Find where the given text appears and provide that cell's center as (x, y) coordinate. 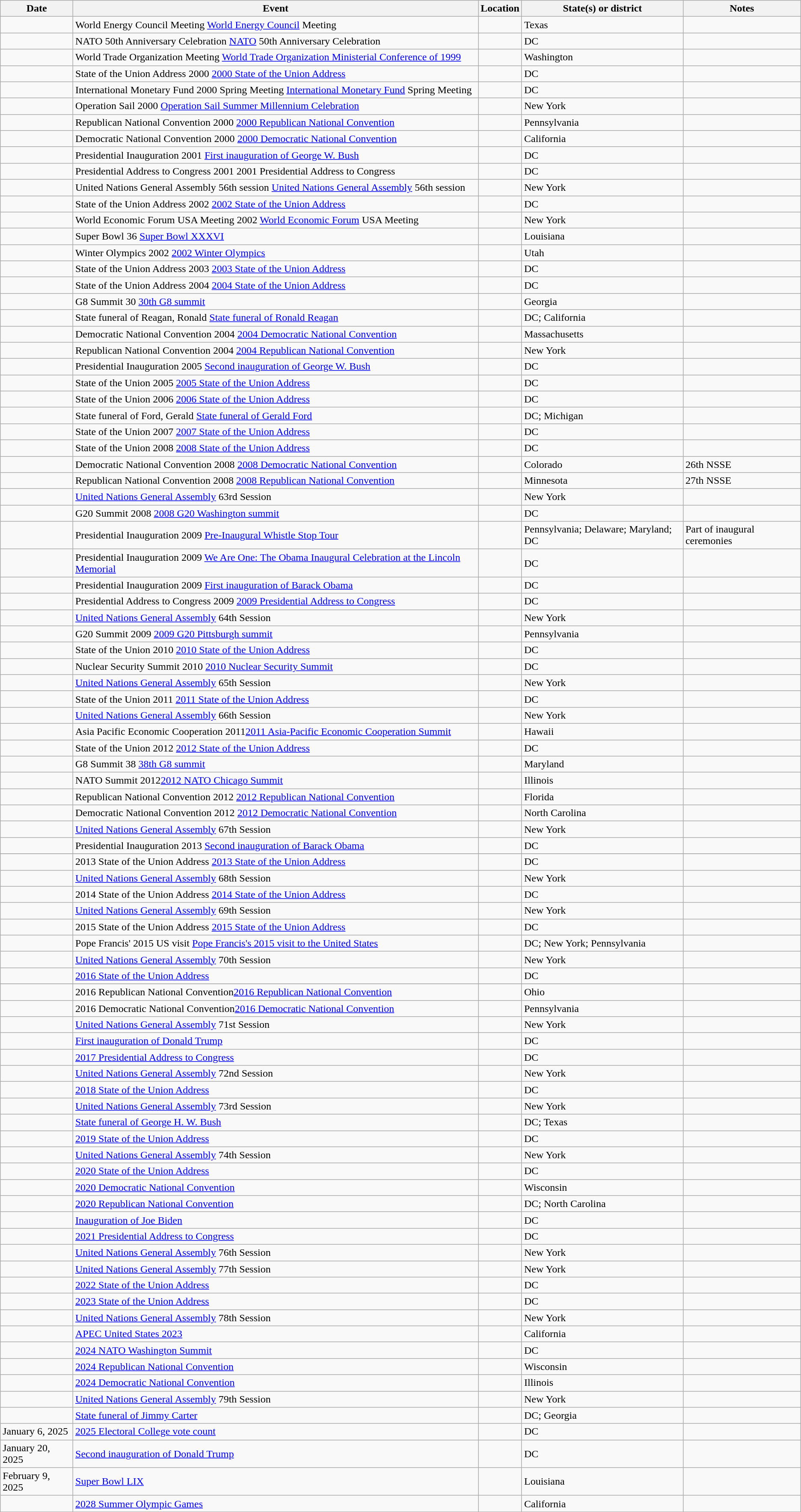
Part of inaugural ceremonies (742, 536)
Hawaii (602, 731)
2020 State of the Union Address (276, 1171)
State of the Union Address 2003 2003 State of the Union Address (276, 269)
Ohio (602, 992)
2014 State of the Union Address 2014 State of the Union Address (276, 894)
United Nations General Assembly 78th Session (276, 1318)
26th NSSE (742, 464)
2016 Democratic National Convention2016 Democratic National Convention (276, 1008)
Presidential Address to Congress 2001 2001 Presidential Address to Congress (276, 171)
Presidential Inauguration 2009 Pre-Inaugural Whistle Stop Tour (276, 536)
United Nations General Assembly 63rd Session (276, 497)
United Nations General Assembly 56th session United Nations General Assembly 56th session (276, 187)
2019 State of the Union Address (276, 1139)
Notes (742, 9)
Asia Pacific Economic Cooperation 20112011 Asia-Pacific Economic Cooperation Summit (276, 731)
Presidential Address to Congress 2009 2009 Presidential Address to Congress (276, 601)
2024 NATO Washington Summit (276, 1350)
January 6, 2025 (37, 1432)
DC; North Carolina (602, 1204)
Operation Sail 2000 Operation Sail Summer Millennium Celebration (276, 106)
DC; Texas (602, 1122)
Minnesota (602, 481)
United Nations General Assembly 65th Session (276, 683)
DC; Georgia (602, 1415)
G8 Summit 38 38th G8 summit (276, 764)
Republican National Convention 2008 2008 Republican National Convention (276, 481)
State funeral of George H. W. Bush (276, 1122)
State of the Union 2012 2012 State of the Union Address (276, 748)
Republican National Convention 2000 2000 Republican National Convention (276, 122)
United Nations General Assembly 79th Session (276, 1399)
NATO Summit 20122012 NATO Chicago Summit (276, 781)
United Nations General Assembly 74th Session (276, 1155)
United Nations General Assembly 68th Session (276, 878)
United Nations General Assembly 64th Session (276, 618)
January 20, 2025 (37, 1453)
February 9, 2025 (37, 1482)
Event (276, 9)
Republican National Convention 2012 2012 Republican National Convention (276, 797)
Presidential Inauguration 2009 We Are One: The Obama Inaugural Celebration at the Lincoln Memorial (276, 563)
Super Bowl LIX (276, 1482)
Presidential Inauguration 2001 First inauguration of George W. Bush (276, 155)
First inauguration of Donald Trump (276, 1041)
United Nations General Assembly 72nd Session (276, 1074)
Florida (602, 797)
Presidential Inauguration 2005 Second inauguration of George W. Bush (276, 367)
27th NSSE (742, 481)
Presidential Inauguration 2013 Second inauguration of Barack Obama (276, 846)
APEC United States 2023 (276, 1334)
2020 Republican National Convention (276, 1204)
Pennsylvania; Delaware; Maryland; DC (602, 536)
Georgia (602, 302)
United Nations General Assembly 69th Session (276, 911)
United Nations General Assembly 73rd Session (276, 1106)
2024 Democratic National Convention (276, 1383)
World Economic Forum USA Meeting 2002 World Economic Forum USA Meeting (276, 220)
2013 State of the Union Address 2013 State of the Union Address (276, 862)
DC; New York; Pennsylvania (602, 943)
Colorado (602, 464)
State of the Union 2005 2005 State of the Union Address (276, 383)
NATO 50th Anniversary Celebration NATO 50th Anniversary Celebration (276, 41)
State(s) or district (602, 9)
Democratic National Convention 2004 2004 Democratic National Convention (276, 334)
State of the Union 2010 2010 State of the Union Address (276, 650)
2028 Summer Olympic Games (276, 1503)
2024 Republican National Convention (276, 1367)
2022 State of the Union Address (276, 1285)
Democratic National Convention 2000 2000 Democratic National Convention (276, 139)
Location (500, 9)
World Trade Organization Meeting World Trade Organization Ministerial Conference of 1999 (276, 57)
United Nations General Assembly 76th Session (276, 1252)
Presidential Inauguration 2009 First inauguration of Barack Obama (276, 585)
Pope Francis' 2015 US visit Pope Francis's 2015 visit to the United States (276, 943)
Democratic National Convention 2008 2008 Democratic National Convention (276, 464)
2016 State of the Union Address (276, 976)
Date (37, 9)
State of the Union Address 2004 2004 State of the Union Address (276, 285)
Republican National Convention 2004 2004 Republican National Convention (276, 350)
2018 State of the Union Address (276, 1090)
2016 Republican National Convention2016 Republican National Convention (276, 992)
Utah (602, 253)
International Monetary Fund 2000 Spring Meeting International Monetary Fund Spring Meeting (276, 90)
Washington (602, 57)
2017 Presidential Address to Congress (276, 1057)
Winter Olympics 2002 2002 Winter Olympics (276, 253)
State of the Union 2007 2007 State of the Union Address (276, 432)
United Nations General Assembly 66th Session (276, 715)
United Nations General Assembly 67th Session (276, 829)
G8 Summit 30 30th G8 summit (276, 302)
United Nations General Assembly 77th Session (276, 1269)
World Energy Council Meeting World Energy Council Meeting (276, 25)
Texas (602, 25)
State of the Union 2006 2006 State of the Union Address (276, 399)
State of the Union 2008 2008 State of the Union Address (276, 448)
Super Bowl 36 Super Bowl XXXVI (276, 237)
2025 Electoral College vote count (276, 1432)
North Carolina (602, 813)
DC; Michigan (602, 415)
United Nations General Assembly 70th Session (276, 959)
Democratic National Convention 2012 2012 Democratic National Convention (276, 813)
State funeral of Ford, Gerald State funeral of Gerald Ford (276, 415)
G20 Summit 2008 2008 G20 Washington summit (276, 513)
2023 State of the Union Address (276, 1302)
Maryland (602, 764)
State of the Union Address 2002 2002 State of the Union Address (276, 204)
Nuclear Security Summit 2010 2010 Nuclear Security Summit (276, 666)
State funeral of Reagan, Ronald State funeral of Ronald Reagan (276, 318)
G20 Summit 2009 2009 G20 Pittsburgh summit (276, 634)
State of the Union 2011 2011 State of the Union Address (276, 699)
State funeral of Jimmy Carter (276, 1415)
United Nations General Assembly 71st Session (276, 1025)
Second inauguration of Donald Trump (276, 1453)
2021 Presidential Address to Congress (276, 1236)
DC; California (602, 318)
State of the Union Address 2000 2000 State of the Union Address (276, 74)
2020 Democratic National Convention (276, 1187)
2015 State of the Union Address 2015 State of the Union Address (276, 927)
Massachusetts (602, 334)
Inauguration of Joe Biden (276, 1220)
